Output the (X, Y) coordinate of the center of the cell containing the given text.  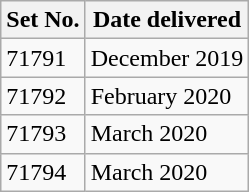
February 2020 (167, 96)
71792 (43, 96)
Set No. (43, 20)
Date delivered (167, 20)
71794 (43, 172)
December 2019 (167, 58)
71793 (43, 134)
71791 (43, 58)
